Return [X, Y] of the center of cell containing provided text 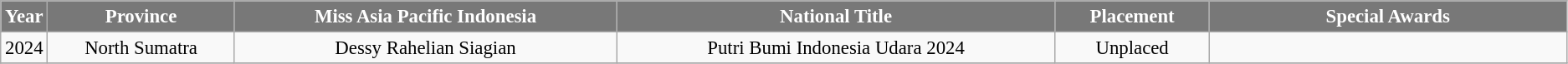
Placement [1132, 17]
Putri Bumi Indonesia Udara 2024 [836, 48]
Miss Asia Pacific Indonesia [425, 17]
Province [141, 17]
Year [24, 17]
Dessy Rahelian Siagian [425, 48]
Special Awards [1388, 17]
2024 [24, 48]
Unplaced [1132, 48]
North Sumatra [141, 48]
National Title [836, 17]
